Pinpoint the cell where the given text exists, returning its (X, Y) midpoint coordinate. 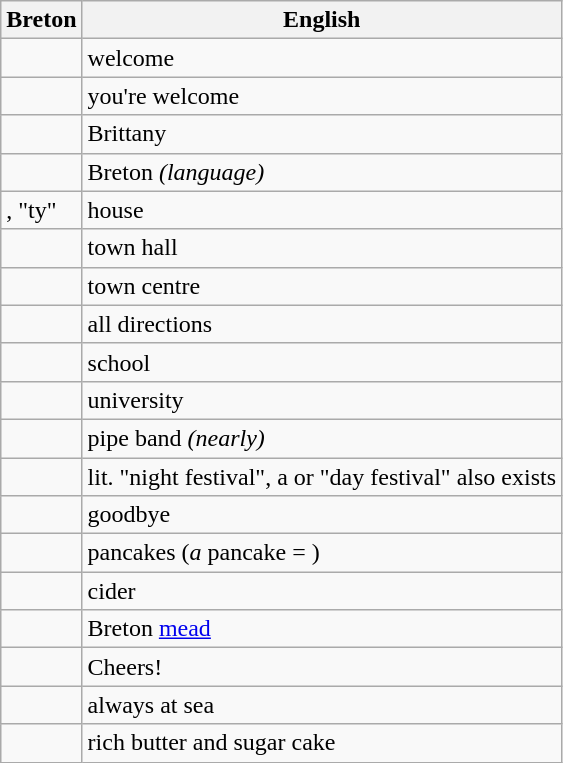
lit. "night festival", a or "day festival" also exists (322, 477)
Breton mead (322, 629)
town hall (322, 248)
pipe band (nearly) (322, 438)
cider (322, 591)
welcome (322, 58)
town centre (322, 286)
always at sea (322, 705)
you're welcome (322, 96)
Brittany (322, 134)
Breton (42, 20)
rich butter and sugar cake (322, 743)
, "ty" (42, 210)
university (322, 400)
house (322, 210)
English (322, 20)
pancakes (a pancake = ) (322, 553)
Cheers! (322, 667)
all directions (322, 324)
school (322, 362)
Breton (language) (322, 172)
goodbye (322, 515)
